Return the (x, y) coordinate for the center point of the cell that contains the specified text.  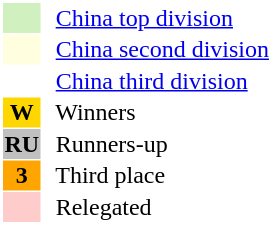
Third place (156, 175)
W (22, 113)
Winners (156, 113)
Runners-up (156, 144)
3 (22, 175)
China third division (156, 81)
Relegated (156, 207)
China second division (156, 49)
China top division (156, 18)
RU (22, 144)
